Find where the given text appears and provide that cell's center as [X, Y] coordinate. 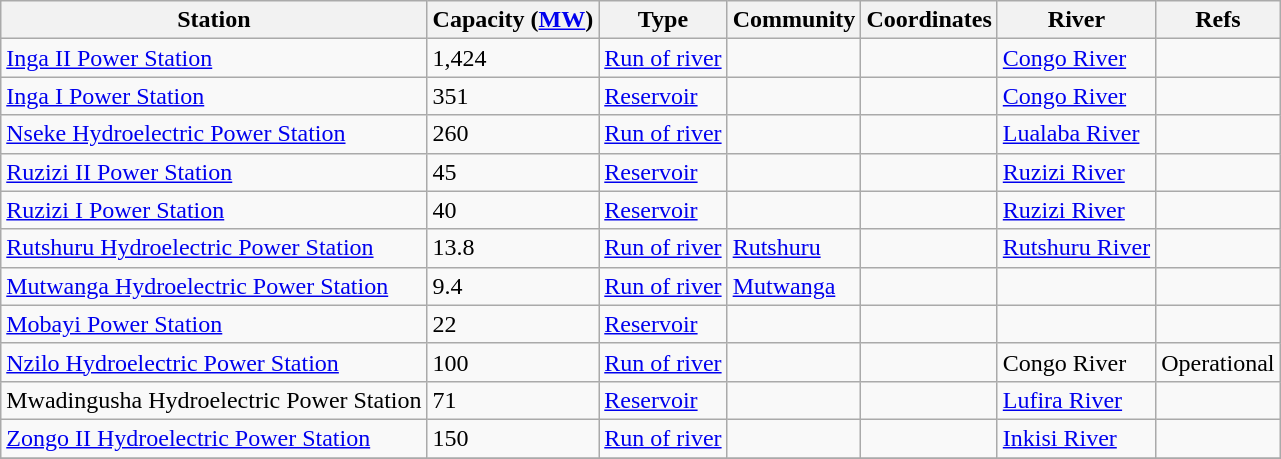
100 [513, 362]
River [1076, 20]
Inkisi River [1076, 438]
22 [513, 324]
Inga I Power Station [214, 96]
Rutshuru Hydroelectric Power Station [214, 248]
Operational [1218, 362]
40 [513, 210]
260 [513, 134]
Rutshuru River [1076, 248]
Nseke Hydroelectric Power Station [214, 134]
Ruzizi I Power Station [214, 210]
1,424 [513, 58]
Community [794, 20]
Ruzizi II Power Station [214, 172]
351 [513, 96]
Mwadingusha Hydroelectric Power Station [214, 400]
150 [513, 438]
71 [513, 400]
Mutwanga Hydroelectric Power Station [214, 286]
Lufira River [1076, 400]
Station [214, 20]
Mobayi Power Station [214, 324]
9.4 [513, 286]
Capacity (MW) [513, 20]
13.8 [513, 248]
Mutwanga [794, 286]
Lualaba River [1076, 134]
45 [513, 172]
Inga II Power Station [214, 58]
Refs [1218, 20]
Coordinates [929, 20]
Nzilo Hydroelectric Power Station [214, 362]
Type [663, 20]
Rutshuru [794, 248]
Zongo II Hydroelectric Power Station [214, 438]
